Output the (x, y) coordinate of the center of the cell containing the given text.  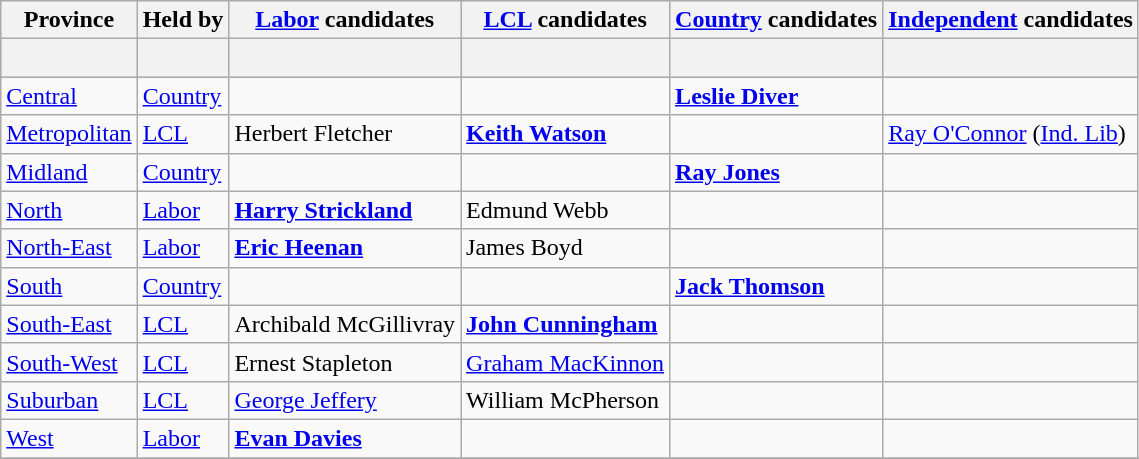
Central (69, 96)
Labor candidates (345, 20)
Leslie Diver (776, 96)
Independent candidates (1011, 20)
Midland (69, 172)
Eric Heenan (345, 248)
LCL candidates (566, 20)
Harry Strickland (345, 210)
Ray Jones (776, 172)
Graham MacKinnon (566, 362)
West (69, 438)
Jack Thomson (776, 286)
Ernest Stapleton (345, 362)
William McPherson (566, 400)
Archibald McGillivray (345, 324)
Held by (183, 20)
Country candidates (776, 20)
George Jeffery (345, 400)
Ray O'Connor (Ind. Lib) (1011, 134)
Edmund Webb (566, 210)
South-East (69, 324)
Herbert Fletcher (345, 134)
Province (69, 20)
James Boyd (566, 248)
Suburban (69, 400)
Evan Davies (345, 438)
South (69, 286)
Keith Watson (566, 134)
North-East (69, 248)
Metropolitan (69, 134)
John Cunningham (566, 324)
South-West (69, 362)
North (69, 210)
